Output the [x, y] coordinate of the center of the cell containing the given text.  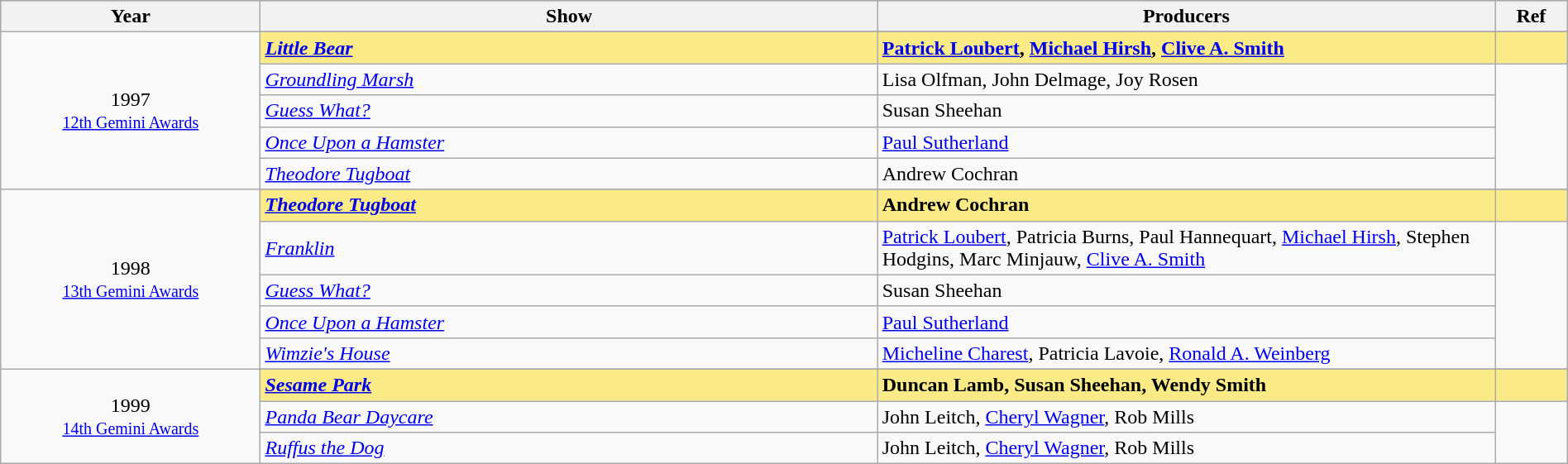
Wimzie's House [569, 353]
Patrick Loubert, Patricia Burns, Paul Hannequart, Michael Hirsh, Stephen Hodgins, Marc Minjauw, Clive A. Smith [1186, 248]
Lisa Olfman, John Delmage, Joy Rosen [1186, 79]
Groundling Marsh [569, 79]
1998 13th Gemini Awards [131, 280]
1999 14th Gemini Awards [131, 416]
Micheline Charest, Patricia Lavoie, Ronald A. Weinberg [1186, 353]
Panda Bear Daycare [569, 416]
Little Bear [569, 48]
Patrick Loubert, Michael Hirsh, Clive A. Smith [1186, 48]
Year [131, 17]
Ruffus the Dog [569, 448]
Ref [1532, 17]
Franklin [569, 248]
Duncan Lamb, Susan Sheehan, Wendy Smith [1186, 385]
1997 12th Gemini Awards [131, 111]
Producers [1186, 17]
Sesame Park [569, 385]
Show [569, 17]
